From the cell containing the given text, extract its center point as (x, y) coordinate. 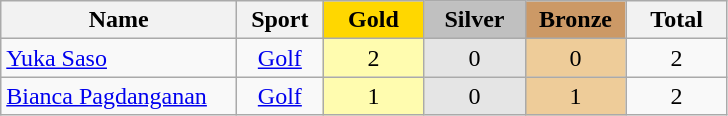
Bronze (576, 20)
Yuka Saso (119, 58)
Silver (474, 20)
Name (119, 20)
Total (676, 20)
Sport (280, 20)
Gold (374, 20)
Bianca Pagdanganan (119, 96)
